Provide the (X, Y) coordinate of the cell's center where the given text is located.  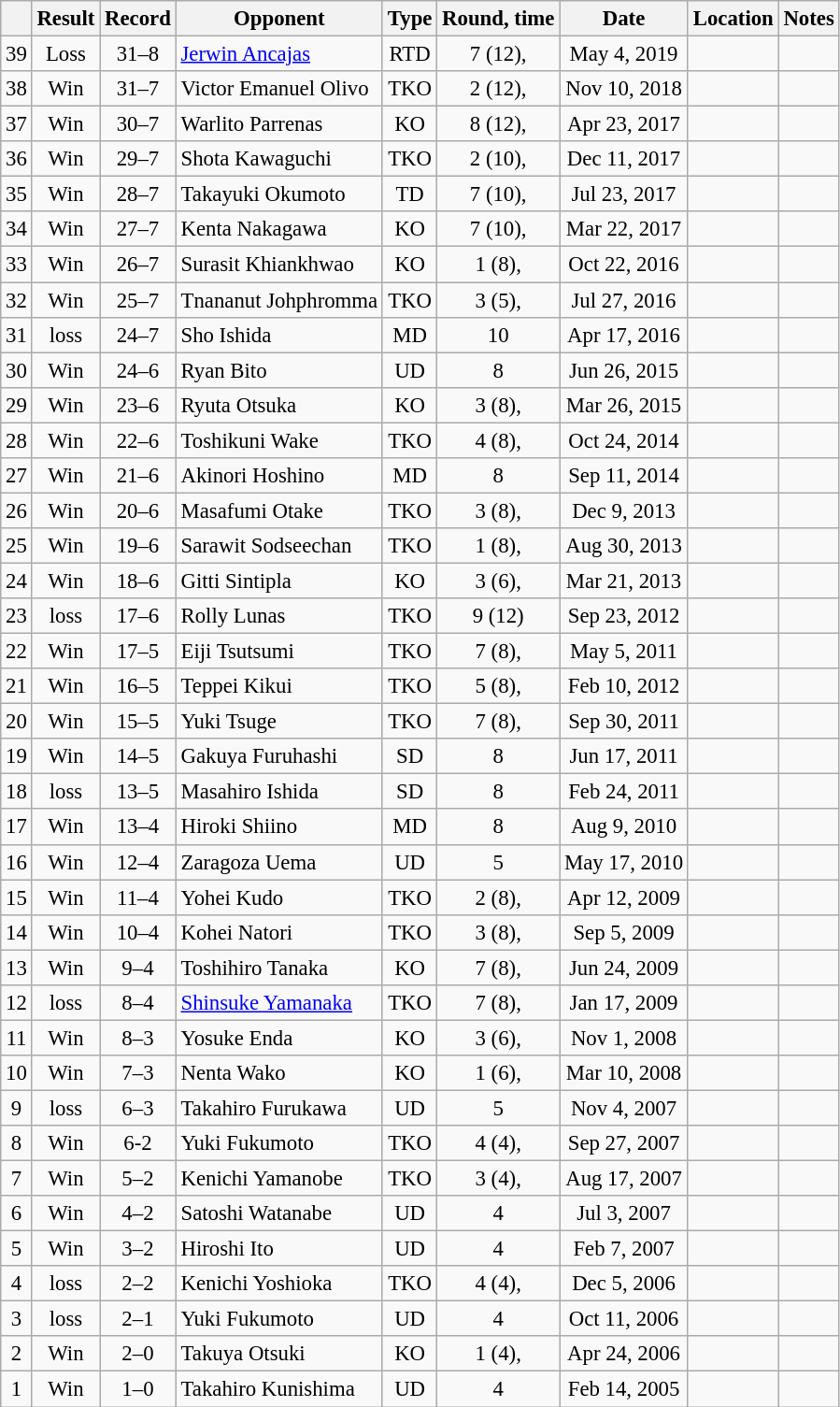
3 (17, 1319)
Jan 17, 2009 (624, 1003)
Notes (809, 19)
Shota Kawaguchi (278, 159)
8 (12), (499, 124)
16 (17, 862)
17 (17, 827)
Jun 26, 2015 (624, 370)
Mar 10, 2008 (624, 1073)
Yohei Kudo (278, 897)
2–1 (138, 1319)
6-2 (138, 1143)
TD (409, 194)
35 (17, 194)
Record (138, 19)
16–5 (138, 686)
4 (8), (499, 440)
Dec 9, 2013 (624, 510)
37 (17, 124)
Takuya Otsuki (278, 1355)
2–2 (138, 1284)
6–3 (138, 1108)
20 (17, 722)
21 (17, 686)
24 (17, 581)
Nov 1, 2008 (624, 1038)
15–5 (138, 722)
23–6 (138, 405)
Result (65, 19)
7 (17, 1179)
Nenta Wako (278, 1073)
6 (17, 1213)
3 (4), (499, 1179)
2–0 (138, 1355)
8–4 (138, 1003)
26–7 (138, 265)
Apr 24, 2006 (624, 1355)
Hiroki Shiino (278, 827)
Akinori Hoshino (278, 476)
Mar 21, 2013 (624, 581)
38 (17, 89)
Masahiro Ishida (278, 792)
Sho Ishida (278, 335)
25–7 (138, 300)
20–6 (138, 510)
3 (5), (499, 300)
Yuki Tsuge (278, 722)
Sep 23, 2012 (624, 616)
Sep 27, 2007 (624, 1143)
Zaragoza Uema (278, 862)
Gakuya Furuhashi (278, 756)
Jul 27, 2016 (624, 300)
19 (17, 756)
Jul 3, 2007 (624, 1213)
Ryuta Otsuka (278, 405)
Takahiro Kunishima (278, 1389)
Oct 11, 2006 (624, 1319)
24–6 (138, 370)
Apr 17, 2016 (624, 335)
1 (4), (499, 1355)
17–6 (138, 616)
21–6 (138, 476)
Feb 10, 2012 (624, 686)
10–4 (138, 932)
36 (17, 159)
3–2 (138, 1249)
7 (12), (499, 54)
12–4 (138, 862)
Hiroshi Ito (278, 1249)
Mar 22, 2017 (624, 229)
Kenichi Yoshioka (278, 1284)
19–6 (138, 546)
30–7 (138, 124)
25 (17, 546)
4–2 (138, 1213)
Jerwin Ancajas (278, 54)
8–3 (138, 1038)
Eiji Tsutsumi (278, 652)
RTD (409, 54)
Warlito Parrenas (278, 124)
13–4 (138, 827)
May 4, 2019 (624, 54)
33 (17, 265)
23 (17, 616)
Gitti Sintipla (278, 581)
5 (8), (499, 686)
2 (8), (499, 897)
2 (10), (499, 159)
11 (17, 1038)
34 (17, 229)
Kohei Natori (278, 932)
Loss (65, 54)
Type (409, 19)
Kenichi Yamanobe (278, 1179)
18 (17, 792)
Ryan Bito (278, 370)
22 (17, 652)
Masafumi Otake (278, 510)
Oct 22, 2016 (624, 265)
Round, time (499, 19)
Sarawit Sodseechan (278, 546)
27 (17, 476)
Oct 24, 2014 (624, 440)
Kenta Nakagawa (278, 229)
32 (17, 300)
Mar 26, 2015 (624, 405)
Takahiro Furukawa (278, 1108)
30 (17, 370)
31–8 (138, 54)
Sep 5, 2009 (624, 932)
Sep 11, 2014 (624, 476)
Toshikuni Wake (278, 440)
31–7 (138, 89)
9–4 (138, 968)
2 (12), (499, 89)
Yosuke Enda (278, 1038)
2 (17, 1355)
Takayuki Okumoto (278, 194)
Aug 30, 2013 (624, 546)
Aug 9, 2010 (624, 827)
Rolly Lunas (278, 616)
Feb 7, 2007 (624, 1249)
27–7 (138, 229)
14–5 (138, 756)
Dec 5, 2006 (624, 1284)
22–6 (138, 440)
Opponent (278, 19)
Victor Emanuel Olivo (278, 89)
Tnananut Johphromma (278, 300)
29 (17, 405)
Date (624, 19)
May 5, 2011 (624, 652)
11–4 (138, 897)
17–5 (138, 652)
28 (17, 440)
Teppei Kikui (278, 686)
Feb 14, 2005 (624, 1389)
Apr 12, 2009 (624, 897)
12 (17, 1003)
18–6 (138, 581)
5–2 (138, 1179)
Dec 11, 2017 (624, 159)
Aug 17, 2007 (624, 1179)
Jul 23, 2017 (624, 194)
Nov 10, 2018 (624, 89)
Nov 4, 2007 (624, 1108)
1–0 (138, 1389)
Feb 24, 2011 (624, 792)
29–7 (138, 159)
24–7 (138, 335)
13–5 (138, 792)
Jun 24, 2009 (624, 968)
Location (733, 19)
1 (6), (499, 1073)
15 (17, 897)
31 (17, 335)
26 (17, 510)
Shinsuke Yamanaka (278, 1003)
Satoshi Watanabe (278, 1213)
28–7 (138, 194)
9 (12) (499, 616)
Sep 30, 2011 (624, 722)
7–3 (138, 1073)
39 (17, 54)
Jun 17, 2011 (624, 756)
14 (17, 932)
Apr 23, 2017 (624, 124)
Toshihiro Tanaka (278, 968)
Surasit Khiankhwao (278, 265)
1 (17, 1389)
13 (17, 968)
9 (17, 1108)
May 17, 2010 (624, 862)
